Extract the [X, Y] coordinate from the center of the cell holding the provided text.  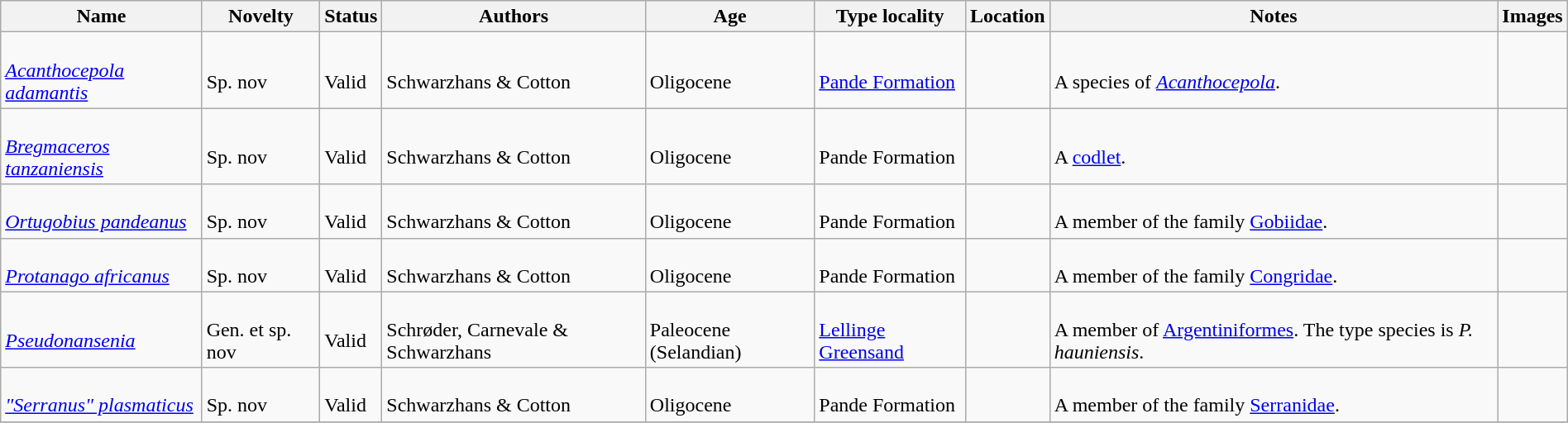
A member of Argentiniformes. The type species is P. hauniensis. [1274, 330]
A member of the family Gobiidae. [1274, 211]
Authors [514, 17]
Bregmaceros tanzaniensis [101, 146]
A codlet. [1274, 146]
Type locality [890, 17]
Name [101, 17]
Status [351, 17]
A species of Acanthocepola. [1274, 70]
Paleocene (Selandian) [729, 330]
Ortugobius pandeanus [101, 211]
Pseudonansenia [101, 330]
A member of the family Serranidae. [1274, 395]
Lellinge Greensand [890, 330]
Age [729, 17]
Schrøder, Carnevale & Schwarzhans [514, 330]
Protanago africanus [101, 264]
Acanthocepola adamantis [101, 70]
A member of the family Congridae. [1274, 264]
Novelty [261, 17]
"Serranus" plasmaticus [101, 395]
Images [1532, 17]
Gen. et sp. nov [261, 330]
Location [1007, 17]
Notes [1274, 17]
